Identify which cell holds the provided text, then report its [X, Y] central coordinate. 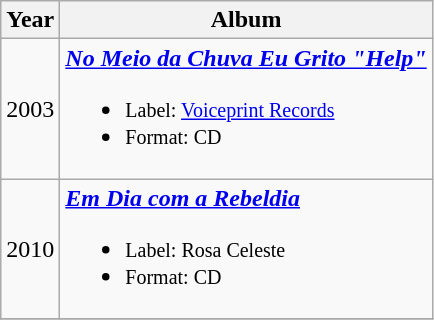
Em Dia com a RebeldiaLabel: Rosa CelesteFormat: CD [246, 249]
2010 [30, 249]
No Meio da Chuva Eu Grito "Help"Label: Voiceprint RecordsFormat: CD [246, 109]
Album [246, 20]
2003 [30, 109]
Year [30, 20]
